Identify which cell holds the provided text, then report its [x, y] central coordinate. 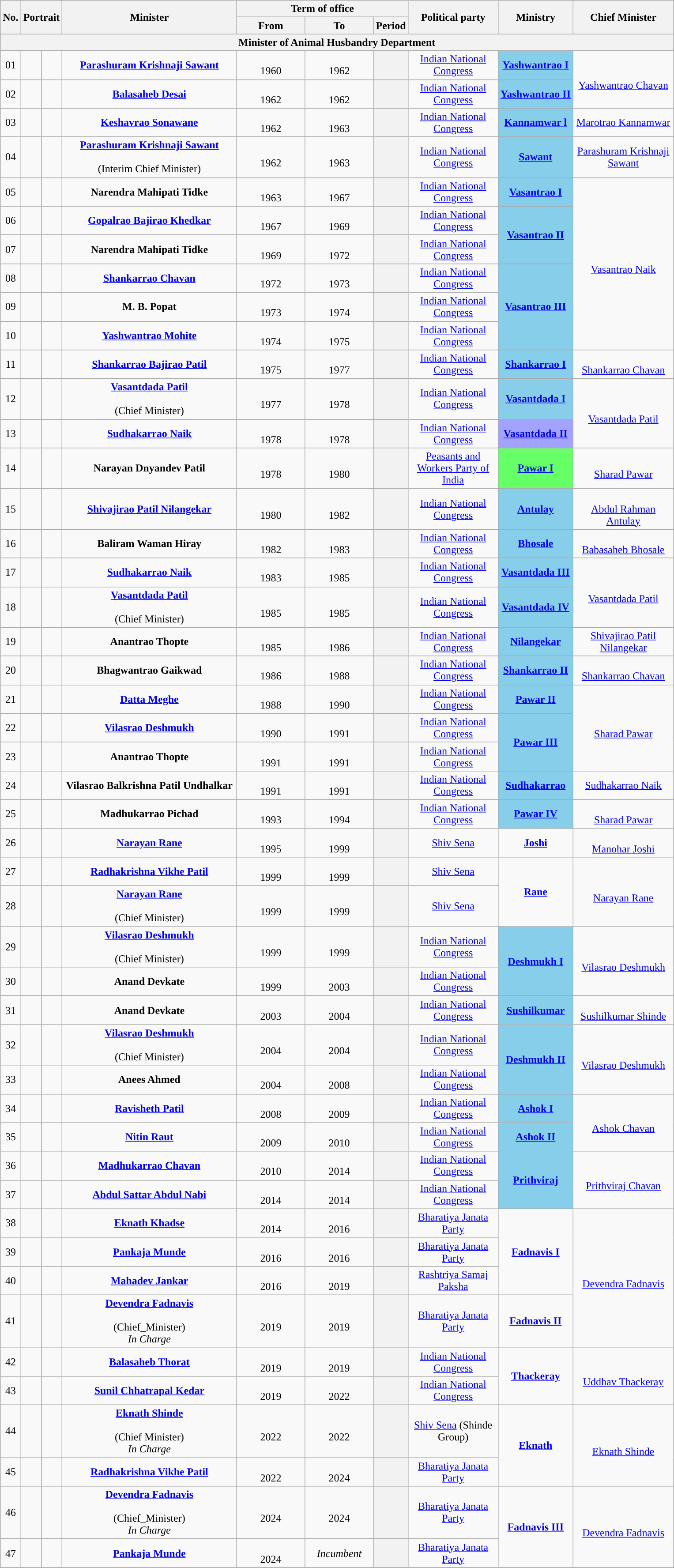
No. [11, 17]
Nilangekar [535, 642]
Rane [535, 892]
Pawar III [535, 742]
05 [11, 192]
33 [11, 1080]
43 [11, 1391]
26 [11, 842]
30 [11, 982]
23 [11, 757]
Vilasrao Balkrishna Patil Undhalkar [149, 785]
44 [11, 1431]
Period [391, 26]
Portrait [41, 17]
Gopalrao Bajirao Khedkar [149, 221]
Baliram Waman Hiray [149, 544]
Sudhakarrao [535, 785]
Yashwantrao Chavan [623, 79]
Yashwantrao Mohite [149, 335]
Madhukarrao Pichad [149, 814]
Eknath Khadse [149, 1223]
39 [11, 1252]
Fadnavis III [535, 1527]
Pawar IV [535, 814]
1960 [271, 65]
07 [11, 249]
Ministry [535, 17]
Anees Ahmed [149, 1080]
Vasantrao II [535, 235]
14 [11, 468]
25 [11, 814]
Eknath Shinde (Chief Minister)In Charge [149, 1431]
Keshavrao Sonawane [149, 123]
41 [11, 1321]
To [339, 26]
09 [11, 306]
03 [11, 123]
Madhukarrao Chavan [149, 1165]
Datta Meghe [149, 699]
08 [11, 278]
Sunil Chhatrapal Kedar [149, 1391]
Narayan Dnyandev Patil [149, 468]
1993 [271, 814]
Shiv Sena (Shinde Group) [453, 1431]
Vasantrao I [535, 192]
29 [11, 947]
Abdul Rahman Antulay [623, 509]
Vasantrao Naik [623, 264]
Vasantrao III [535, 306]
Yashwantrao II [535, 94]
Shankarrao II [535, 670]
Antulay [535, 509]
Sawant [535, 157]
20 [11, 670]
Thackeray [535, 1376]
02 [11, 94]
Balasaheb Desai [149, 94]
Sushilkumar [535, 1010]
Bhagwantrao Gaikwad [149, 670]
11 [11, 365]
32 [11, 1045]
Shankarrao I [535, 365]
Ashok Chavan [623, 1123]
42 [11, 1361]
Balasaheb Thorat [149, 1361]
Peasants and Workers Party of India [453, 468]
28 [11, 906]
18 [11, 607]
21 [11, 699]
Minister of Animal Husbandry Department [337, 42]
Joshi [535, 842]
17 [11, 572]
Minister [149, 17]
37 [11, 1195]
Marotrao Kannamwar [623, 123]
10 [11, 335]
Rashtriya Samaj Paksha [453, 1280]
Nitin Raut [149, 1137]
Deshmukh II [535, 1059]
40 [11, 1280]
1995 [271, 842]
Prithviraj Chavan [623, 1180]
13 [11, 433]
Eknath [535, 1446]
Pawar II [535, 699]
38 [11, 1223]
Yashwantrao I [535, 65]
Vasantdada II [535, 433]
Political party [453, 17]
Term of office [322, 9]
47 [11, 1553]
Sushilkumar Shinde [623, 1010]
Prithviraj [535, 1180]
01 [11, 65]
Ashok II [535, 1137]
24 [11, 785]
22 [11, 727]
Vasantdada III [535, 572]
Shankarrao Bajirao Patil [149, 365]
Bhosale [535, 544]
Narayan Rane (Chief Minister) [149, 906]
16 [11, 544]
31 [11, 1010]
19 [11, 642]
36 [11, 1165]
Mahadev Jankar [149, 1280]
Pawar I [535, 468]
Parashuram Krishnaji Sawant (Interim Chief Minister) [149, 157]
35 [11, 1137]
Vasantdada I [535, 399]
Ashok I [535, 1108]
Chief Minister [623, 17]
Vasantdada IV [535, 607]
46 [11, 1512]
06 [11, 221]
1994 [339, 814]
Fadnavis II [535, 1321]
Eknath Shinde [623, 1446]
M. B. Popat [149, 306]
Fadnavis I [535, 1252]
12 [11, 399]
04 [11, 157]
34 [11, 1108]
Deshmukh I [535, 961]
27 [11, 871]
45 [11, 1472]
Incumbent [339, 1553]
Manohar Joshi [623, 842]
Ravisheth Patil [149, 1108]
15 [11, 509]
Uddhav Thackeray [623, 1376]
Abdul Sattar Abdul Nabi [149, 1195]
Kannamwar l [535, 123]
Babasaheb Bhosale [623, 544]
From [271, 26]
